Identify which cell holds the provided text, then report its (x, y) central coordinate. 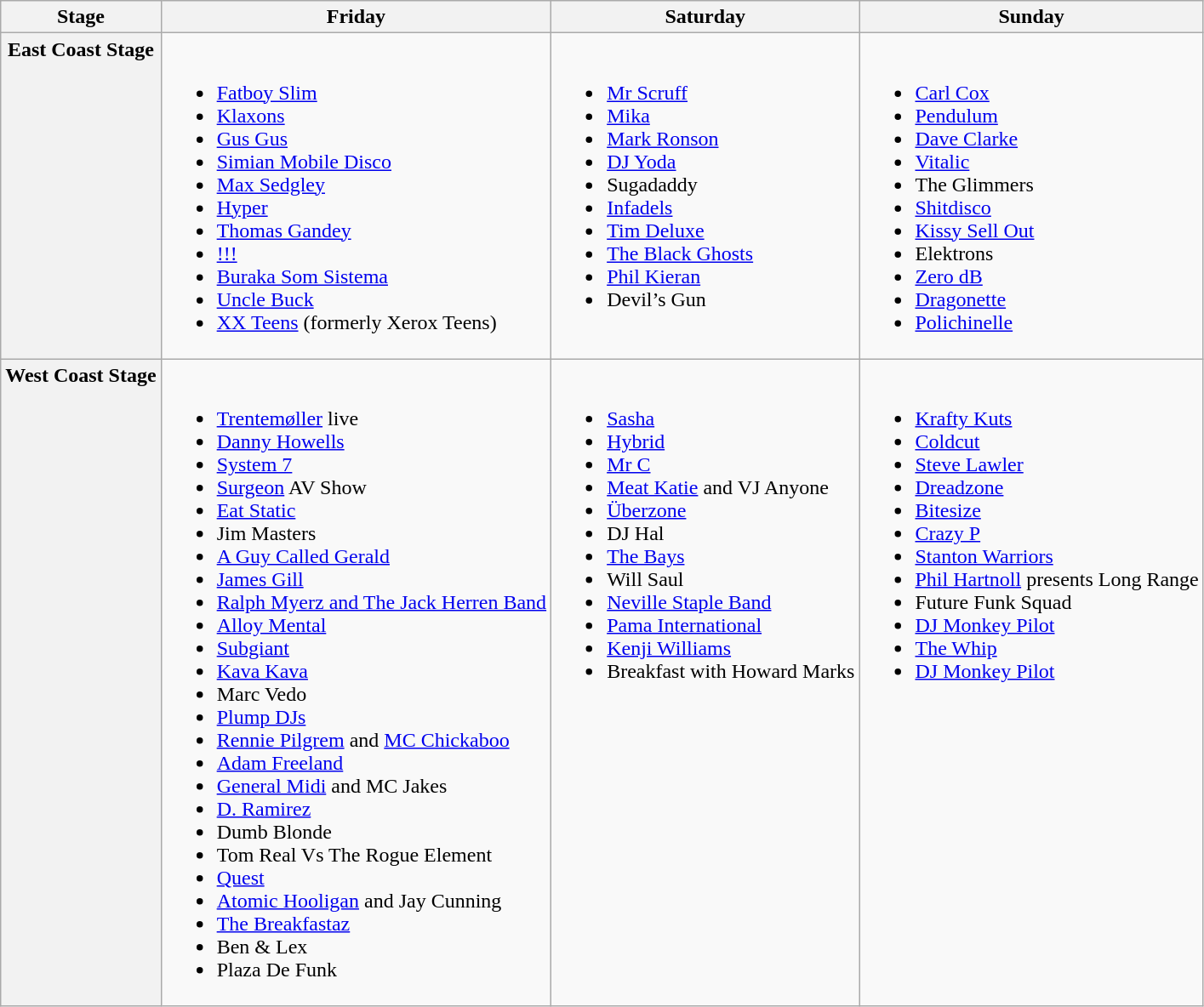
Friday (356, 17)
Carl CoxPendulumDave ClarkeVitalicThe GlimmersShitdiscoKissy Sell OutElektronsZero dBDragonettePolichinelle (1031, 196)
Fatboy SlimKlaxonsGus GusSimian Mobile DiscoMax SedgleyHyperThomas Gandey!!!Buraka Som SistemaUncle BuckXX Teens (formerly Xerox Teens) (356, 196)
East Coast Stage (81, 196)
Saturday (705, 17)
Mr ScruffMikaMark RonsonDJ YodaSugadaddyInfadelsTim DeluxeThe Black GhostsPhil KieranDevil’s Gun (705, 196)
Stage (81, 17)
SashaHybridMr CMeat Katie and VJ AnyoneÜberzoneDJ HalThe BaysWill SaulNeville Staple BandPama InternationalKenji WilliamsBreakfast with Howard Marks (705, 682)
West Coast Stage (81, 682)
Sunday (1031, 17)
